Locate the cell with the specified text and output its (X, Y) center coordinate. 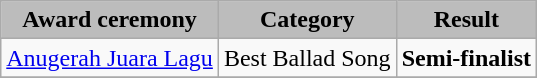
Anugerah Juara Lagu (110, 58)
Award ceremony (110, 20)
Category (307, 20)
Best Ballad Song (307, 58)
Result (466, 20)
Semi-finalist (466, 58)
